Provide the (x, y) coordinate of the cell's center where the given text is located.  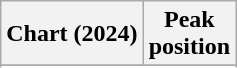
Chart (2024) (72, 34)
Peakposition (189, 34)
